Determine the (X, Y) coordinate at the center of the cell enclosing the given text.  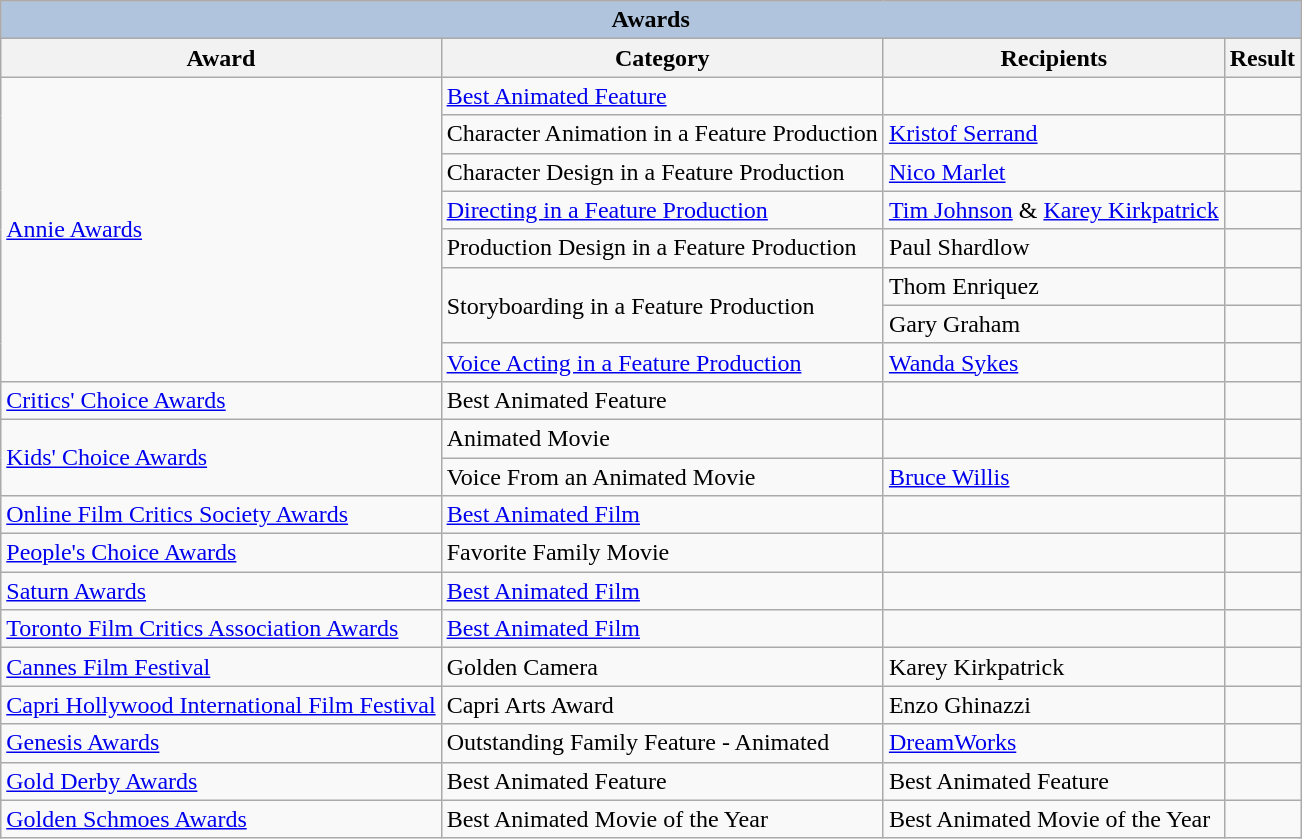
Toronto Film Critics Association Awards (221, 629)
Enzo Ghinazzi (1054, 705)
Wanda Sykes (1054, 362)
Golden Schmoes Awards (221, 819)
Nico Marlet (1054, 172)
Saturn Awards (221, 591)
Voice Acting in a Feature Production (662, 362)
Gary Graham (1054, 324)
Awards (651, 20)
Annie Awards (221, 229)
Storyboarding in a Feature Production (662, 305)
People's Choice Awards (221, 553)
Karey Kirkpatrick (1054, 667)
Online Film Critics Society Awards (221, 515)
Tim Johnson & Karey Kirkpatrick (1054, 210)
Voice From an Animated Movie (662, 477)
Gold Derby Awards (221, 781)
Production Design in a Feature Production (662, 248)
Category (662, 58)
Result (1262, 58)
Cannes Film Festival (221, 667)
Favorite Family Movie (662, 553)
Capri Arts Award (662, 705)
Kids' Choice Awards (221, 457)
Capri Hollywood International Film Festival (221, 705)
DreamWorks (1054, 743)
Genesis Awards (221, 743)
Character Animation in a Feature Production (662, 134)
Recipients (1054, 58)
Paul Shardlow (1054, 248)
Character Design in a Feature Production (662, 172)
Award (221, 58)
Thom Enriquez (1054, 286)
Outstanding Family Feature - Animated (662, 743)
Golden Camera (662, 667)
Kristof Serrand (1054, 134)
Directing in a Feature Production (662, 210)
Animated Movie (662, 438)
Critics' Choice Awards (221, 400)
Bruce Willis (1054, 477)
